Search for the cell housing the specified text and yield its [x, y] center coordinate. 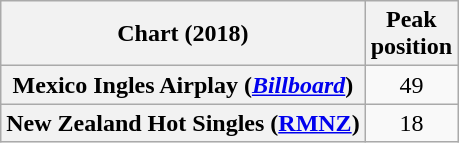
Peak position [411, 34]
New Zealand Hot Singles (RMNZ) [183, 123]
Mexico Ingles Airplay (Billboard) [183, 85]
Chart (2018) [183, 34]
49 [411, 85]
18 [411, 123]
